Return the (x, y) coordinate for the center point of the cell that contains the specified text.  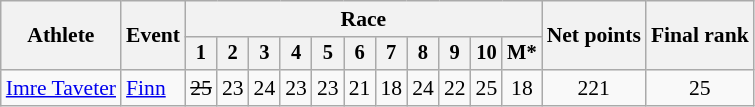
Athlete (61, 36)
5 (328, 54)
Event (153, 36)
221 (594, 88)
9 (455, 54)
Finn (153, 88)
Final rank (700, 36)
Imre Taveter (61, 88)
Net points (594, 36)
2 (233, 54)
7 (391, 54)
4 (296, 54)
3 (265, 54)
6 (360, 54)
M* (522, 54)
1 (201, 54)
8 (423, 54)
21 (360, 88)
10 (487, 54)
22 (455, 88)
Race (363, 19)
